Return [X, Y] of the center of cell containing provided text 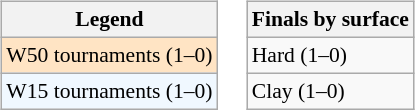
Clay (1–0) [330, 91]
Finals by surface [330, 20]
W50 tournaments (1–0) [109, 55]
Hard (1–0) [330, 55]
Legend [109, 20]
W15 tournaments (1–0) [109, 91]
